For the text-containing cell, return its midpoint in [X, Y] coordinate format. 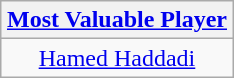
Hamed Haddadi [116, 58]
Most Valuable Player [116, 20]
